Output the [x, y] coordinate of the center of the cell containing the given text.  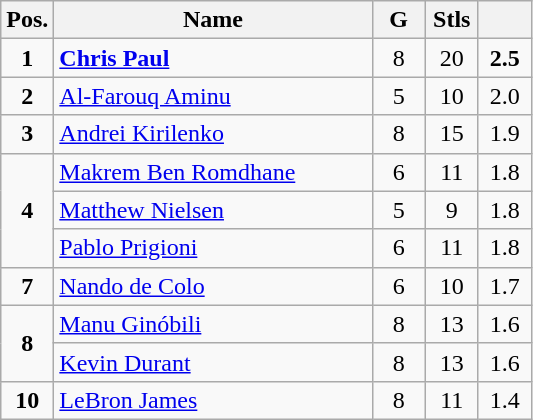
Nando de Colo [213, 286]
1 [28, 58]
Makrem Ben Romdhane [213, 172]
2 [28, 96]
LeBron James [213, 400]
Chris Paul [213, 58]
Al-Farouq Aminu [213, 96]
1.7 [504, 286]
Andrei Kirilenko [213, 134]
G [398, 20]
Pablo Prigioni [213, 248]
Pos. [28, 20]
Kevin Durant [213, 362]
1.4 [504, 400]
Matthew Nielsen [213, 210]
1.9 [504, 134]
9 [452, 210]
Stls [452, 20]
4 [28, 210]
3 [28, 134]
20 [452, 58]
Manu Ginóbili [213, 324]
2.5 [504, 58]
2.0 [504, 96]
15 [452, 134]
7 [28, 286]
Name [213, 20]
